Detect which cell encompasses the target text, then output its (X, Y) center coordinate. 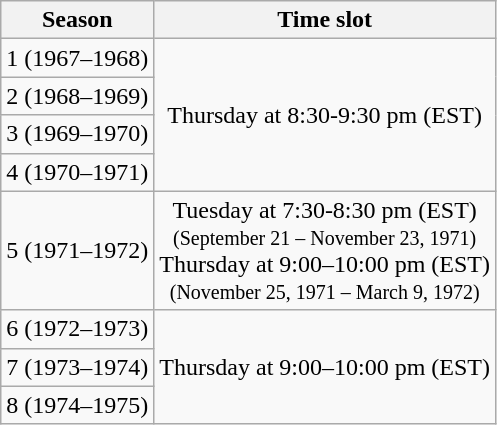
3 (1969–1970) (78, 134)
4 (1970–1971) (78, 172)
7 (1973–1974) (78, 367)
Season (78, 20)
Thursday at 8:30-9:30 pm (EST) (325, 115)
5 (1971–1972) (78, 250)
2 (1968–1969) (78, 96)
8 (1974–1975) (78, 405)
Time slot (325, 20)
Tuesday at 7:30-8:30 pm (EST)(September 21 – November 23, 1971)Thursday at 9:00–10:00 pm (EST)(November 25, 1971 – March 9, 1972) (325, 250)
Thursday at 9:00–10:00 pm (EST) (325, 367)
6 (1972–1973) (78, 329)
1 (1967–1968) (78, 58)
